Pinpoint the cell where the given text exists, returning its (X, Y) midpoint coordinate. 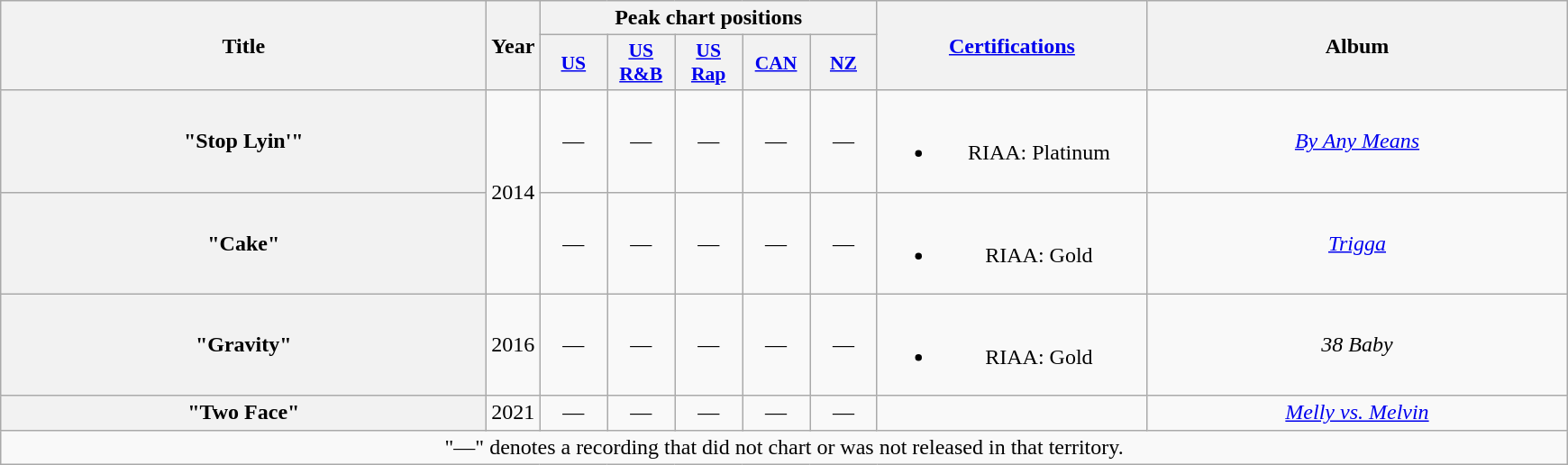
"Two Face" (243, 413)
Certifications (1011, 45)
2021 (514, 413)
38 Baby (1357, 344)
CAN (777, 63)
Title (243, 45)
US Rap (708, 63)
"—" denotes a recording that did not chart or was not released in that territory. (784, 447)
Peak chart positions (708, 18)
Melly vs. Melvin (1357, 413)
"Gravity" (243, 344)
NZ (843, 63)
2016 (514, 344)
Trigga (1357, 243)
Album (1357, 45)
US (573, 63)
RIAA: Platinum (1011, 141)
2014 (514, 192)
Year (514, 45)
"Cake" (243, 243)
By Any Means (1357, 141)
US R&B (642, 63)
"Stop Lyin'" (243, 141)
